Scan for the cell matching the given text and deliver its [x, y] coordinate at center. 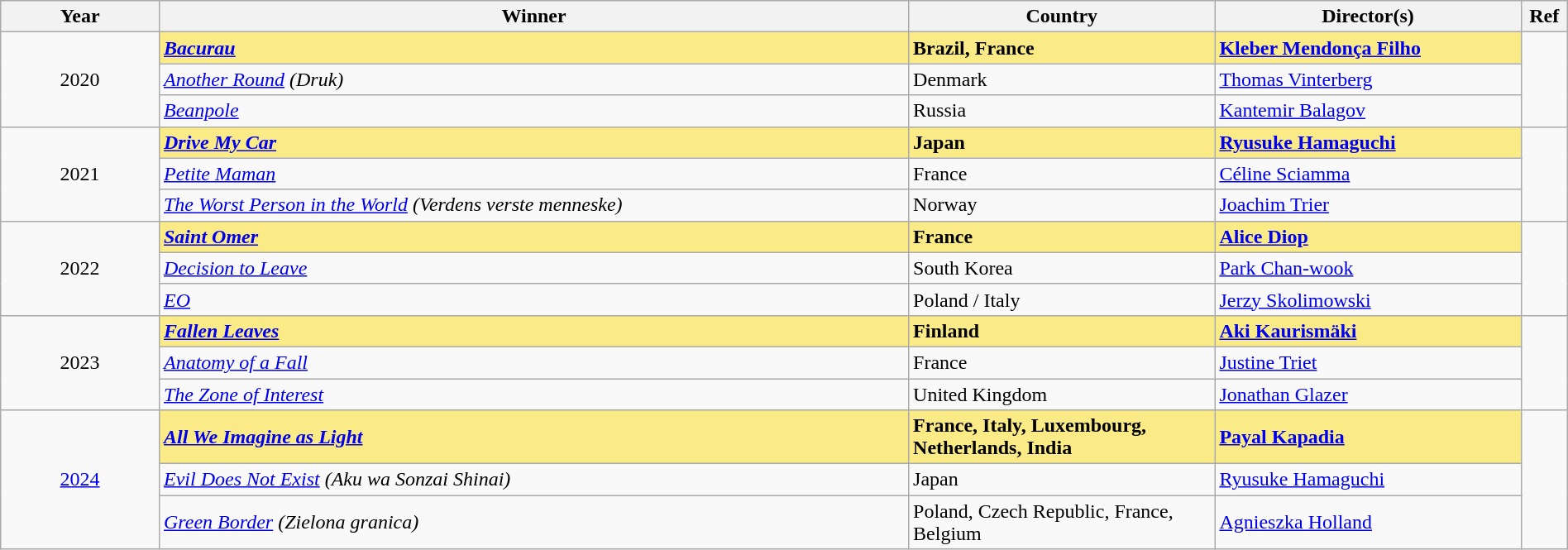
Agnieszka Holland [1368, 523]
Beanpole [533, 111]
Thomas Vinterberg [1368, 79]
Drive My Car [533, 142]
Director(s) [1368, 17]
EO [533, 299]
Ref [1544, 17]
Poland / Italy [1062, 299]
Brazil, France [1062, 48]
2022 [80, 268]
Year [80, 17]
Céline Sciamma [1368, 174]
Kleber Mendonça Filho [1368, 48]
South Korea [1062, 268]
Kantemir Balagov [1368, 111]
Joachim Trier [1368, 205]
Decision to Leave [533, 268]
2021 [80, 174]
Petite Maman [533, 174]
Denmark [1062, 79]
Winner [533, 17]
Justine Triet [1368, 362]
2020 [80, 79]
Russia [1062, 111]
Alice Diop [1368, 237]
Finland [1062, 331]
Payal Kapadia [1368, 437]
Anatomy of a Fall [533, 362]
United Kingdom [1062, 395]
Jonathan Glazer [1368, 395]
The Worst Person in the World (Verdens verste menneske) [533, 205]
All We Imagine as Light [533, 437]
Bacurau [533, 48]
Another Round (Druk) [533, 79]
France, Italy, Luxembourg, Netherlands, India [1062, 437]
2024 [80, 480]
Green Border (Zielona granica) [533, 523]
Norway [1062, 205]
2023 [80, 362]
Aki Kaurismäki [1368, 331]
Saint Omer [533, 237]
Evil Does Not Exist (Aku wa Sonzai Shinai) [533, 480]
The Zone of Interest [533, 395]
Country [1062, 17]
Fallen Leaves [533, 331]
Poland, Czech Republic, France, Belgium [1062, 523]
Jerzy Skolimowski [1368, 299]
Park Chan-wook [1368, 268]
